Pinpoint the cell where the given text exists, returning its (X, Y) midpoint coordinate. 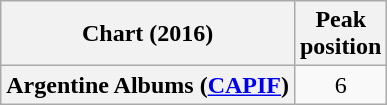
6 (340, 85)
Argentine Albums (CAPIF) (148, 85)
Chart (2016) (148, 34)
Peakposition (340, 34)
